Find where the given text appears and provide that cell's center as [x, y] coordinate. 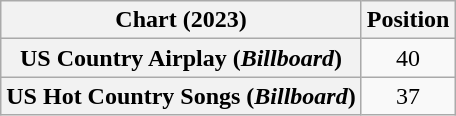
Position [408, 20]
40 [408, 58]
US Hot Country Songs (Billboard) [181, 96]
37 [408, 96]
US Country Airplay (Billboard) [181, 58]
Chart (2023) [181, 20]
